Capture the cell that displays the provided text and extract its (X, Y) central coordinate. 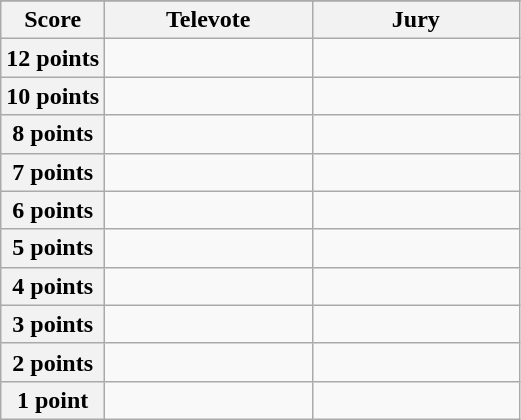
3 points (53, 324)
2 points (53, 362)
12 points (53, 58)
4 points (53, 286)
7 points (53, 172)
1 point (53, 400)
Jury (416, 20)
Score (53, 20)
6 points (53, 210)
5 points (53, 248)
Televote (209, 20)
10 points (53, 96)
8 points (53, 134)
